Pinpoint the cell where the given text exists, returning its [x, y] midpoint coordinate. 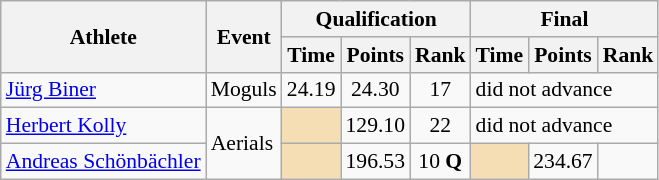
Final [565, 19]
24.30 [374, 90]
Athlete [104, 36]
Event [244, 36]
129.10 [374, 126]
17 [440, 90]
196.53 [374, 162]
Herbert Kolly [104, 126]
10 Q [440, 162]
Moguls [244, 90]
Andreas Schönbächler [104, 162]
Aerials [244, 144]
Jürg Biner [104, 90]
234.67 [562, 162]
24.19 [312, 90]
22 [440, 126]
Qualification [376, 19]
